For the text-containing cell, return its midpoint in [X, Y] coordinate format. 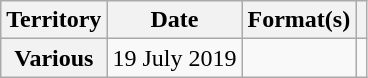
Date [174, 20]
Territory [54, 20]
19 July 2019 [174, 58]
Format(s) [299, 20]
Various [54, 58]
